Search for the cell housing the specified text and yield its [x, y] center coordinate. 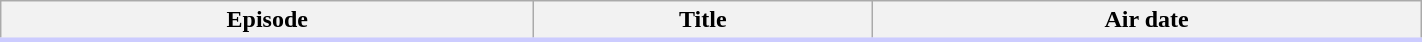
Air date [1146, 21]
Title [703, 21]
Episode [268, 21]
